Determine the (x, y) coordinate at the center of the cell enclosing the given text.  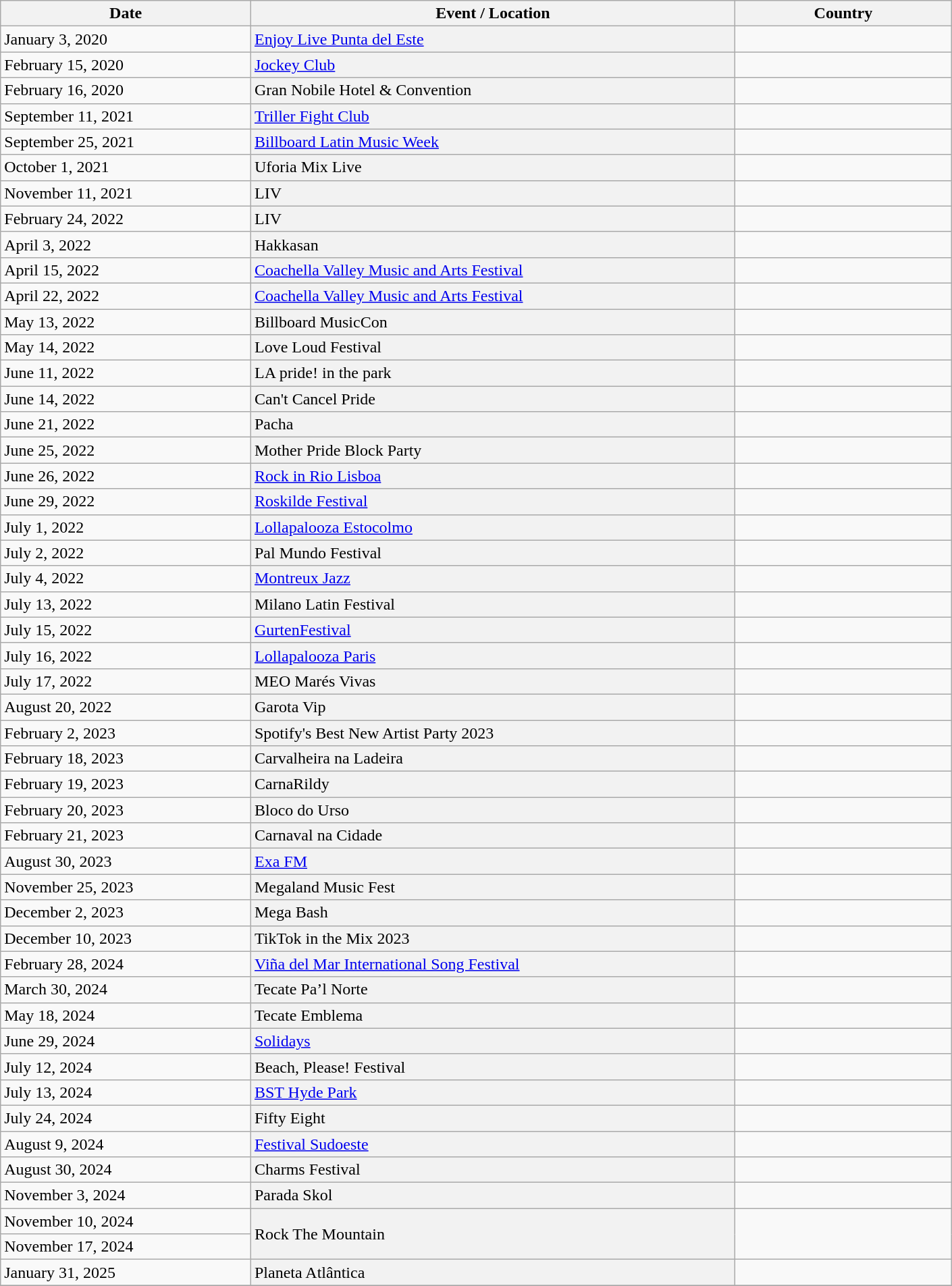
August 9, 2024 (126, 1144)
June 29, 2024 (126, 1041)
Can't Cancel Pride (493, 399)
CarnaRildy (493, 784)
July 13, 2024 (126, 1092)
Event / Location (493, 14)
July 16, 2022 (126, 655)
February 16, 2020 (126, 90)
TikTok in the Mix 2023 (493, 938)
December 2, 2023 (126, 913)
February 2, 2023 (126, 732)
LA pride! in the park (493, 373)
Beach, Please! Festival (493, 1067)
Rock in Rio Lisboa (493, 476)
Uforia Mix Live (493, 167)
November 25, 2023 (126, 887)
February 19, 2023 (126, 784)
Carnaval na Cidade (493, 836)
December 10, 2023 (126, 938)
February 20, 2023 (126, 810)
Gran Nobile Hotel & Convention (493, 90)
June 21, 2022 (126, 425)
BST Hyde Park (493, 1092)
Carvalheira na Ladeira (493, 759)
June 25, 2022 (126, 450)
February 24, 2022 (126, 219)
October 1, 2021 (126, 167)
January 31, 2025 (126, 1272)
March 30, 2024 (126, 990)
February 18, 2023 (126, 759)
Pacha (493, 425)
Exa FM (493, 861)
February 21, 2023 (126, 836)
July 2, 2022 (126, 553)
August 30, 2023 (126, 861)
Lollapalooza Estocolmo (493, 527)
April 22, 2022 (126, 296)
Bloco do Urso (493, 810)
Tecate Pa’l Norte (493, 990)
Billboard MusicCon (493, 322)
April 15, 2022 (126, 270)
November 17, 2024 (126, 1247)
May 18, 2024 (126, 1015)
September 11, 2021 (126, 116)
Tecate Emblema (493, 1015)
Viña del Mar International Song Festival (493, 964)
Hakkasan (493, 244)
Love Loud Festival (493, 348)
July 17, 2022 (126, 681)
Planeta Atlântica (493, 1272)
April 3, 2022 (126, 244)
July 12, 2024 (126, 1067)
Pal Mundo Festival (493, 553)
Fifty Eight (493, 1118)
Rock The Mountain (493, 1234)
August 20, 2022 (126, 707)
February 15, 2020 (126, 65)
January 3, 2020 (126, 39)
November 10, 2024 (126, 1221)
Roskilde Festival (493, 502)
Jockey Club (493, 65)
November 3, 2024 (126, 1196)
June 11, 2022 (126, 373)
MEO Marés Vivas (493, 681)
GurtenFestival (493, 630)
Charms Festival (493, 1170)
Solidays (493, 1041)
May 14, 2022 (126, 348)
Megaland Music Fest (493, 887)
Triller Fight Club (493, 116)
Date (126, 14)
Country (843, 14)
Mega Bash (493, 913)
Garota Vip (493, 707)
July 13, 2022 (126, 604)
Billboard Latin Music Week (493, 142)
Lollapalooza Paris (493, 655)
Mother Pride Block Party (493, 450)
July 15, 2022 (126, 630)
June 29, 2022 (126, 502)
June 26, 2022 (126, 476)
July 1, 2022 (126, 527)
July 4, 2022 (126, 579)
Parada Skol (493, 1196)
August 30, 2024 (126, 1170)
November 11, 2021 (126, 193)
June 14, 2022 (126, 399)
July 24, 2024 (126, 1118)
Enjoy Live Punta del Este (493, 39)
Spotify's Best New Artist Party 2023 (493, 732)
May 13, 2022 (126, 322)
Milano Latin Festival (493, 604)
February 28, 2024 (126, 964)
Montreux Jazz (493, 579)
September 25, 2021 (126, 142)
Festival Sudoeste (493, 1144)
